Search for the cell housing the specified text and yield its (x, y) center coordinate. 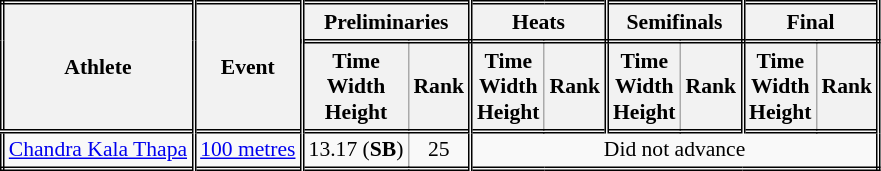
Event (248, 67)
Heats (538, 22)
100 metres (248, 150)
Preliminaries (386, 22)
Chandra Kala Thapa (98, 150)
Did not advance (674, 150)
Final (811, 22)
25 (439, 150)
Athlete (98, 67)
13.17 (SB) (355, 150)
Semifinals (675, 22)
